Pinpoint the cell where the given text exists, returning its [X, Y] midpoint coordinate. 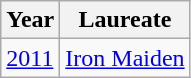
2011 [30, 58]
Year [30, 20]
Iron Maiden [125, 58]
Laureate [125, 20]
